Extract the (x, y) coordinate from the center of the cell holding the provided text.  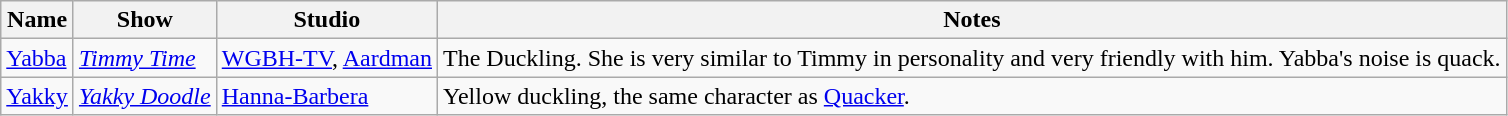
Show (144, 20)
Hanna-Barbera (326, 96)
WGBH-TV, Aardman (326, 58)
Yabba (38, 58)
Studio (326, 20)
Timmy Time (144, 58)
Name (38, 20)
Yakky Doodle (144, 96)
Notes (972, 20)
Yakky (38, 96)
The Duckling. She is very similar to Timmy in personality and very friendly with him. Yabba's noise is quack. (972, 58)
Yellow duckling, the same character as Quacker. (972, 96)
